Output the (X, Y) coordinate of the center of the cell containing the given text.  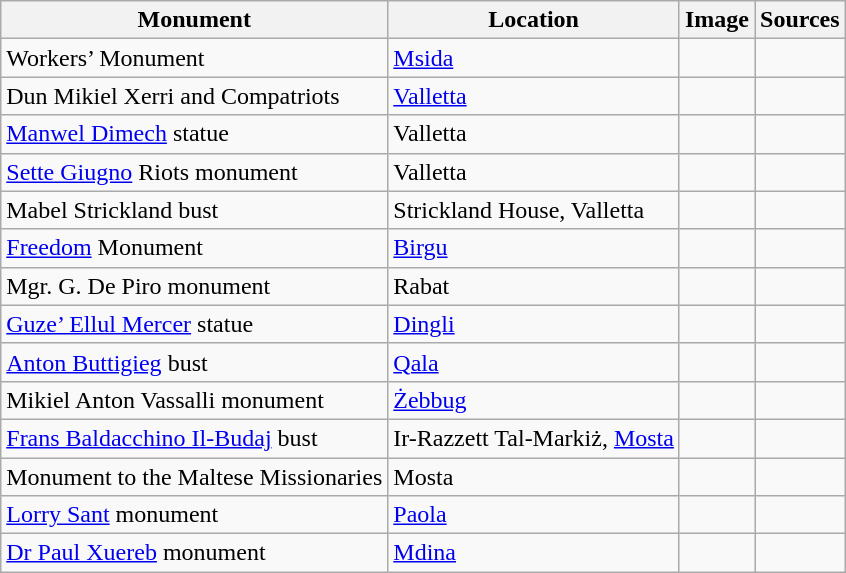
Qala (534, 362)
Monument to the Maltese Missionaries (194, 477)
Strickland House, Valletta (534, 210)
Sources (800, 20)
Manwel Dimech statue (194, 134)
Frans Baldacchino Il-Budaj bust (194, 438)
Location (534, 20)
Ir-Razzett Tal-Markiż, Mosta (534, 438)
Anton Buttigieg bust (194, 362)
Lorry Sant monument (194, 515)
Freedom Monument (194, 248)
Birgu (534, 248)
Mosta (534, 477)
Workers’ Monument (194, 58)
Rabat (534, 286)
Żebbug (534, 400)
Mikiel Anton Vassalli monument (194, 400)
Paola (534, 515)
Msida (534, 58)
Image (716, 20)
Dingli (534, 324)
Guze’ Ellul Mercer statue (194, 324)
Monument (194, 20)
Dr Paul Xuereb monument (194, 553)
Dun Mikiel Xerri and Compatriots (194, 96)
Mgr. G. De Piro monument (194, 286)
Mabel Strickland bust (194, 210)
Mdina (534, 553)
Sette Giugno Riots monument (194, 172)
